Identify which cell holds the provided text, then report its (x, y) central coordinate. 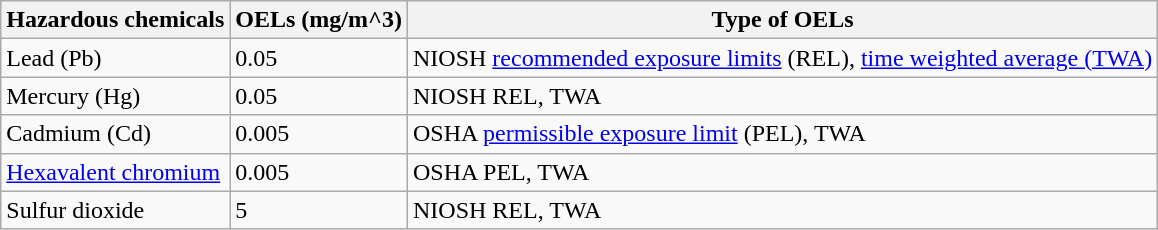
5 (319, 210)
Lead (Pb) (116, 58)
Hexavalent chromium (116, 172)
Mercury (Hg) (116, 96)
Cadmium (Cd) (116, 134)
OSHA permissible exposure limit (PEL), TWA (782, 134)
OELs (mg/m^3) (319, 20)
Type of OELs (782, 20)
NIOSH recommended exposure limits (REL), time weighted average (TWA) (782, 58)
Sulfur dioxide (116, 210)
Hazardous chemicals (116, 20)
OSHA PEL, TWA (782, 172)
